Find where the given text appears and provide that cell's center as [x, y] coordinate. 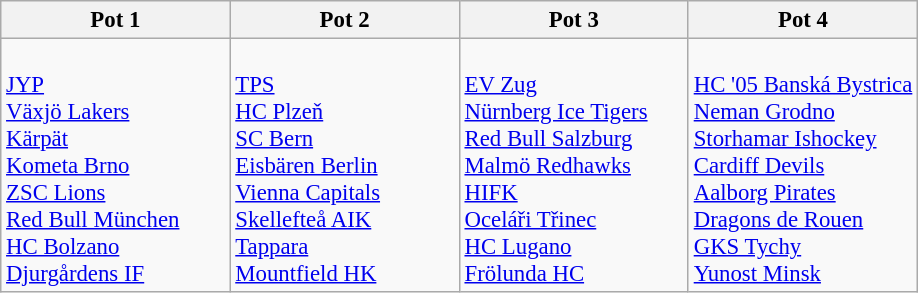
EV Zug Nürnberg Ice Tigers Red Bull Salzburg Malmö Redhawks HIFK Oceláři Třinec HC Lugano Frölunda HC [574, 166]
Pot 2 [344, 20]
Pot 3 [574, 20]
Pot 1 [116, 20]
JYP Växjö Lakers Kärpät Kometa Brno ZSC Lions Red Bull München HC Bolzano Djurgårdens IF [116, 166]
Pot 4 [802, 20]
TPS HC Plzeň SC Bern Eisbären Berlin Vienna Capitals Skellefteå AIK Tappara Mountfield HK [344, 166]
HC '05 Banská Bystrica Neman Grodno Storhamar Ishockey Cardiff Devils Aalborg Pirates Dragons de Rouen GKS Tychy Yunost Minsk [802, 166]
